Search for the cell housing the specified text and yield its (x, y) center coordinate. 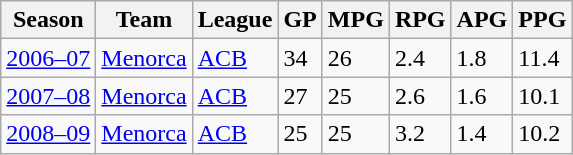
1.8 (482, 58)
11.4 (542, 58)
Team (144, 20)
3.2 (420, 134)
27 (300, 96)
APG (482, 20)
10.1 (542, 96)
GP (300, 20)
2007–08 (48, 96)
34 (300, 58)
PPG (542, 20)
2008–09 (48, 134)
1.4 (482, 134)
2006–07 (48, 58)
League (235, 20)
10.2 (542, 134)
RPG (420, 20)
1.6 (482, 96)
Season (48, 20)
26 (356, 58)
MPG (356, 20)
2.4 (420, 58)
2.6 (420, 96)
